From the cell containing the given text, extract its center point as [X, Y] coordinate. 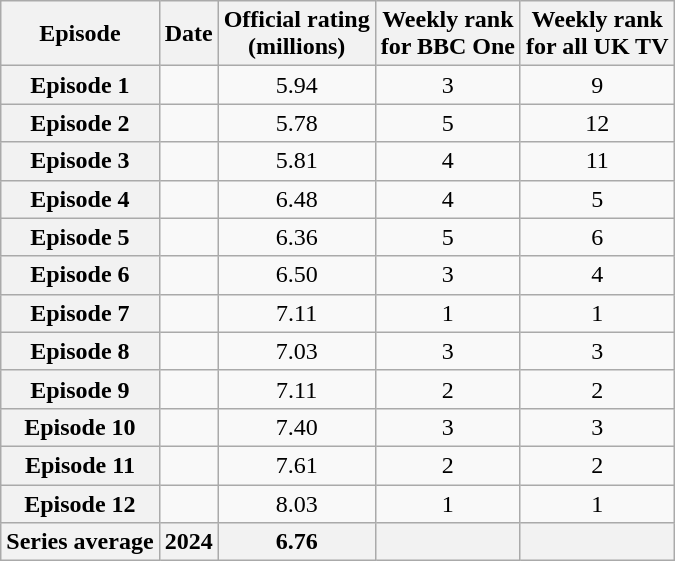
6.76 [296, 542]
Episode 3 [80, 161]
2024 [188, 542]
6.48 [296, 199]
7.61 [296, 465]
6.50 [296, 275]
8.03 [296, 503]
Weekly rankfor BBC One [448, 34]
Episode 4 [80, 199]
5.78 [296, 123]
Episode 10 [80, 427]
5.81 [296, 161]
Episode 1 [80, 85]
12 [597, 123]
Official rating(millions) [296, 34]
Episode 11 [80, 465]
Episode 5 [80, 237]
Episode 9 [80, 389]
Episode 6 [80, 275]
Episode 2 [80, 123]
7.03 [296, 351]
Episode 8 [80, 351]
6 [597, 237]
Weekly rankfor all UK TV [597, 34]
7.40 [296, 427]
Episode [80, 34]
11 [597, 161]
5.94 [296, 85]
Date [188, 34]
6.36 [296, 237]
9 [597, 85]
Episode 7 [80, 313]
Episode 12 [80, 503]
Series average [80, 542]
